Identify which cell holds the provided text, then report its [x, y] central coordinate. 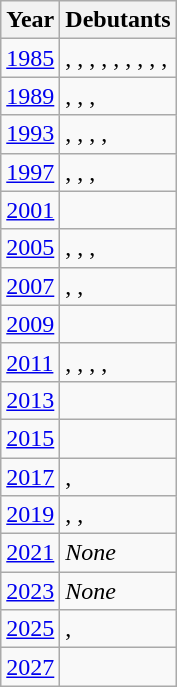
Debutants [118, 20]
2001 [30, 210]
2011 [30, 362]
1985 [30, 58]
1989 [30, 96]
2013 [30, 400]
2009 [30, 324]
1997 [30, 172]
, , , , , , , , , [118, 58]
2015 [30, 438]
2021 [30, 553]
2027 [30, 667]
2023 [30, 591]
2025 [30, 629]
1993 [30, 134]
2019 [30, 515]
2005 [30, 248]
2017 [30, 477]
Year [30, 20]
2007 [30, 286]
